Capture the cell that displays the provided text and extract its [x, y] central coordinate. 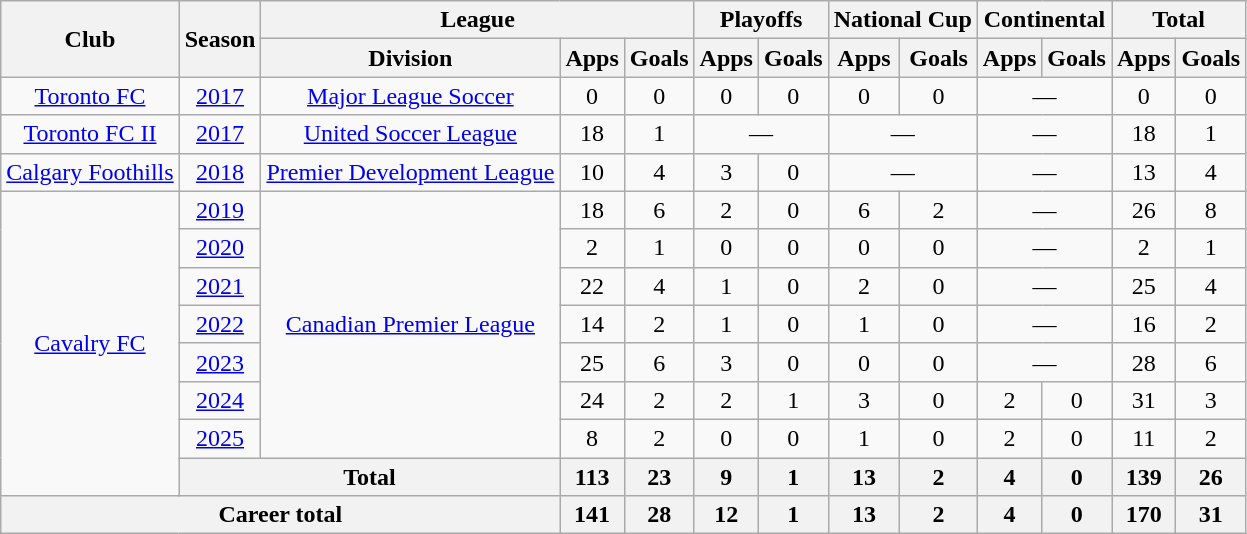
National Cup [902, 20]
Canadian Premier League [410, 324]
Calgary Foothills [90, 172]
2024 [220, 400]
170 [1144, 515]
2021 [220, 286]
2023 [220, 362]
22 [592, 286]
12 [726, 515]
141 [592, 515]
United Soccer League [410, 134]
2025 [220, 438]
Playoffs [761, 20]
113 [592, 477]
11 [1144, 438]
Club [90, 39]
2018 [220, 172]
Division [410, 58]
16 [1144, 324]
2020 [220, 248]
Toronto FC II [90, 134]
2019 [220, 210]
Continental [1044, 20]
14 [592, 324]
2022 [220, 324]
139 [1144, 477]
Cavalry FC [90, 343]
Major League Soccer [410, 96]
League [478, 20]
Toronto FC [90, 96]
Season [220, 39]
24 [592, 400]
Career total [280, 515]
Premier Development League [410, 172]
9 [726, 477]
23 [659, 477]
10 [592, 172]
